For the text-containing cell, return its midpoint in (x, y) coordinate format. 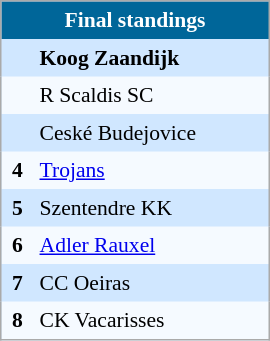
5 (18, 208)
Koog Zaandijk (152, 58)
Trojans (152, 171)
R Scaldis SC (152, 95)
Adler Rauxel (152, 245)
CK Vacarisses (152, 321)
Szentendre KK (152, 208)
Final standings (135, 20)
8 (18, 321)
Ceské Budejovice (152, 133)
CC Oeiras (152, 283)
6 (18, 245)
4 (18, 171)
7 (18, 283)
